For the text-containing cell, return its midpoint in (X, Y) coordinate format. 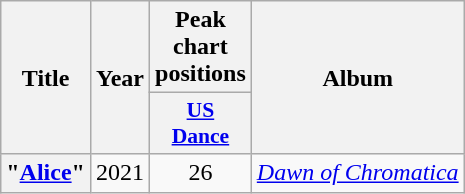
Peakchartpositions (201, 47)
Title (46, 78)
Dawn of Chromatica (358, 173)
USDance (201, 124)
Album (358, 78)
26 (201, 173)
Year (120, 78)
2021 (120, 173)
"Alice" (46, 173)
